Determine the (x, y) coordinate at the center of the cell enclosing the given text.  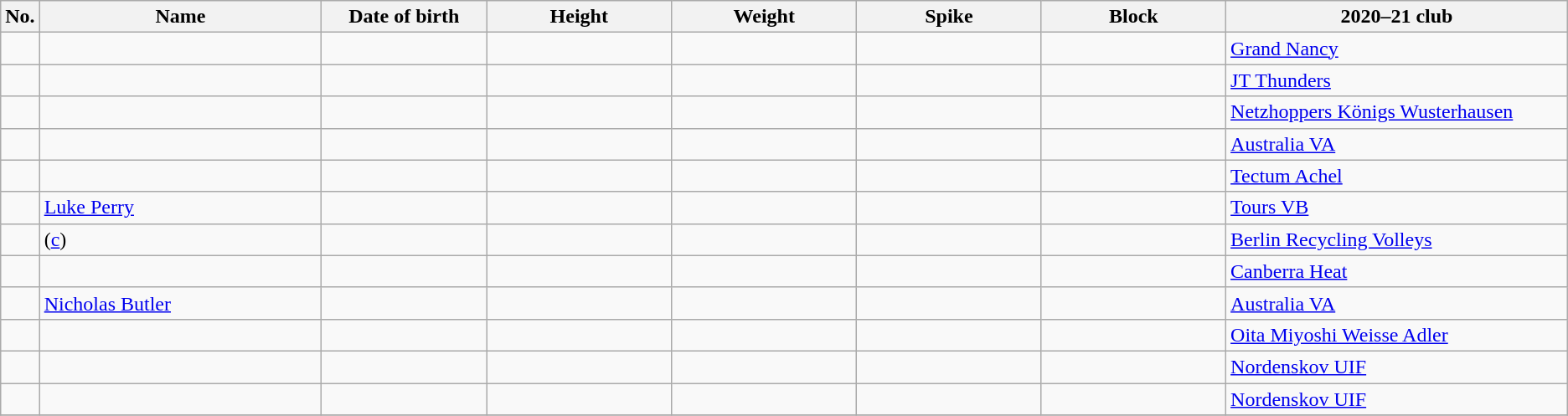
Name (181, 17)
Nicholas Butler (181, 303)
Tours VB (1397, 208)
Oita Miyoshi Weisse Adler (1397, 335)
Height (580, 17)
Weight (764, 17)
Tectum Achel (1397, 176)
Berlin Recycling Volleys (1397, 239)
Canberra Heat (1397, 271)
Block (1133, 17)
Luke Perry (181, 208)
Spike (949, 17)
JT Thunders (1397, 80)
Netzhoppers Königs Wusterhausen (1397, 112)
(c) (181, 239)
No. (20, 17)
Grand Nancy (1397, 49)
2020–21 club (1397, 17)
Date of birth (404, 17)
